From the cell containing the given text, extract its center point as (x, y) coordinate. 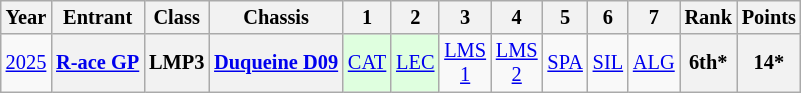
6 (608, 17)
14* (769, 63)
SIL (608, 63)
Rank (708, 17)
Entrant (98, 17)
5 (566, 17)
1 (367, 17)
7 (654, 17)
Year (26, 17)
Points (769, 17)
LEC (415, 63)
Duqueine D09 (276, 63)
Chassis (276, 17)
Class (176, 17)
CAT (367, 63)
2 (415, 17)
6th* (708, 63)
4 (517, 17)
R-ace GP (98, 63)
LMS2 (517, 63)
LMS1 (465, 63)
LMP3 (176, 63)
2025 (26, 63)
3 (465, 17)
ALG (654, 63)
SPA (566, 63)
